Detect which cell encompasses the target text, then output its [x, y] center coordinate. 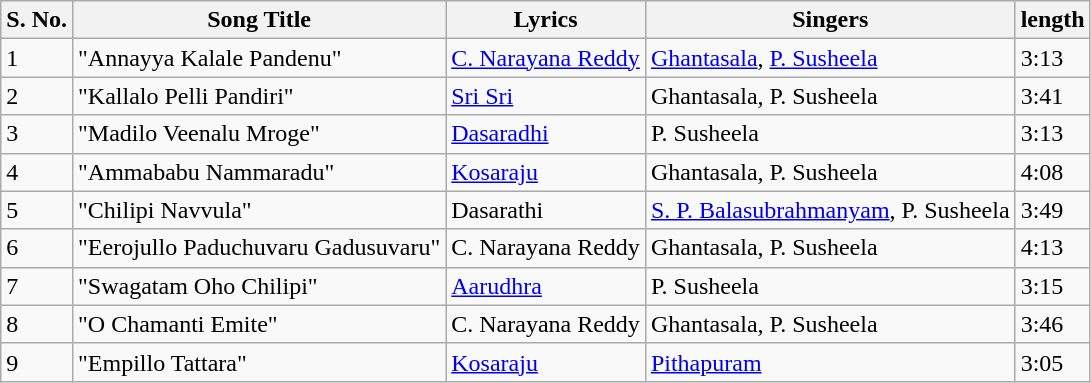
S. P. Balasubrahmanyam, P. Susheela [830, 210]
5 [37, 210]
Lyrics [546, 20]
6 [37, 248]
"Swagatam Oho Chilipi" [258, 286]
2 [37, 96]
8 [37, 324]
Aarudhra [546, 286]
"Eerojullo Paduchuvaru Gadusuvaru" [258, 248]
"Kallalo Pelli Pandiri" [258, 96]
Singers [830, 20]
"O Chamanti Emite" [258, 324]
"Madilo Veenalu Mroge" [258, 134]
"Ammababu Nammaradu" [258, 172]
3:15 [1052, 286]
Pithapuram [830, 362]
3 [37, 134]
4:08 [1052, 172]
Dasaradhi [546, 134]
"Chilipi Navvula" [258, 210]
Dasarathi [546, 210]
length [1052, 20]
S. No. [37, 20]
"Annayya Kalale Pandenu" [258, 58]
3:46 [1052, 324]
Sri Sri [546, 96]
7 [37, 286]
3:49 [1052, 210]
3:05 [1052, 362]
4 [37, 172]
4:13 [1052, 248]
3:41 [1052, 96]
Song Title [258, 20]
"Empillo Tattara" [258, 362]
1 [37, 58]
9 [37, 362]
